Search for the cell housing the specified text and yield its (x, y) center coordinate. 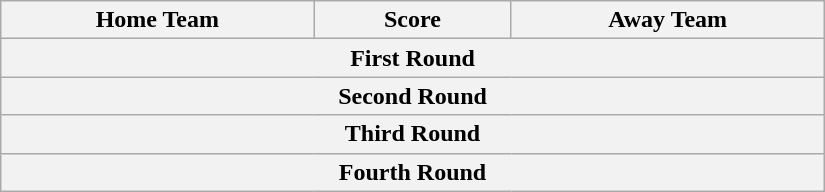
Away Team (668, 20)
First Round (413, 58)
Fourth Round (413, 172)
Home Team (158, 20)
Second Round (413, 96)
Score (412, 20)
Third Round (413, 134)
